Return [x, y] of the center of cell containing provided text 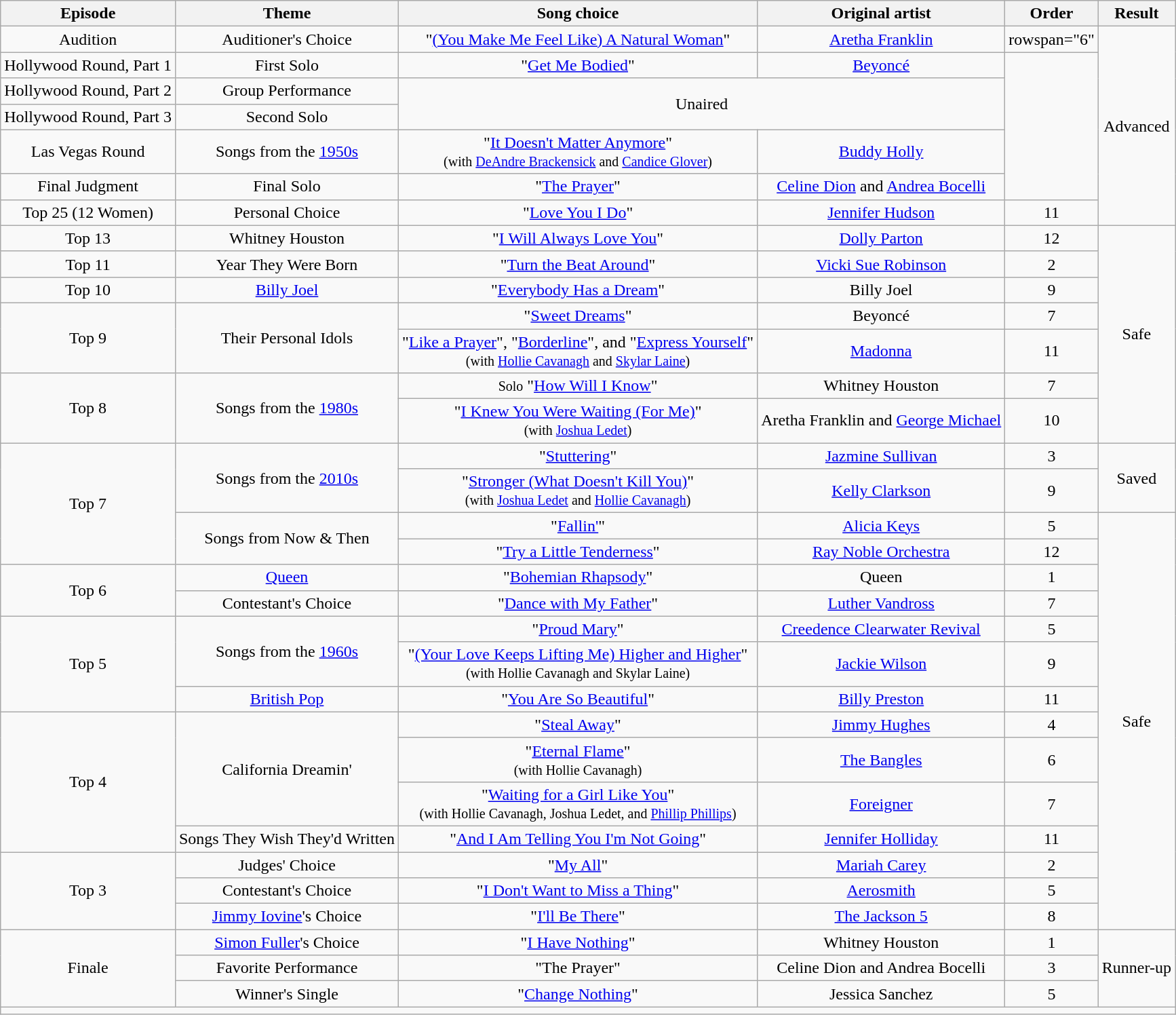
Order [1052, 14]
Song choice [578, 14]
Buddy Holly [882, 152]
Creedence Clearwater Revival [882, 629]
Aretha Franklin [882, 39]
"Waiting for a Girl Like You"(with Hollie Cavanagh, Joshua Ledet, and Phillip Phillips) [578, 803]
"Change Nothing" [578, 994]
"I'll Be There" [578, 917]
Theme [286, 14]
Ray Noble Orchestra [882, 552]
Luther Vandross [882, 603]
"Dance with My Father" [578, 603]
Saved [1137, 478]
The Jackson 5 [882, 917]
Jackie Wilson [882, 664]
Top 6 [88, 590]
Jessica Sanchez [882, 994]
Mariah Carey [882, 865]
Original artist [882, 14]
Group Performance [286, 91]
Second Solo [286, 117]
8 [1052, 917]
"Love You I Do" [578, 212]
Top 13 [88, 238]
Top 10 [88, 290]
"Steal Away" [578, 725]
Jimmy Iovine's Choice [286, 917]
Judges' Choice [286, 865]
"It Doesn't Matter Anymore"(with DeAndre Brackensick and Candice Glover) [578, 152]
Foreigner [882, 803]
"I Will Always Love You" [578, 238]
"Turn the Beat Around" [578, 264]
Alicia Keys [882, 526]
Vicki Sue Robinson [882, 264]
First Solo [286, 65]
Jimmy Hughes [882, 725]
Final Judgment [88, 187]
"And I Am Telling You I'm Not Going" [578, 839]
Songs They Wish They'd Written [286, 839]
"I Don't Want to Miss a Thing" [578, 891]
Aretha Franklin and George Michael [882, 421]
Top 4 [88, 782]
Their Personal Idols [286, 338]
"I Have Nothing" [578, 942]
Personal Choice [286, 212]
"Stronger (What Doesn't Kill You)"(with Joshua Ledet and Hollie Cavanagh) [578, 491]
Auditioner's Choice [286, 39]
Songs from the 1960s [286, 651]
The Bangles [882, 760]
"My All" [578, 865]
Top 11 [88, 264]
Hollywood Round, Part 2 [88, 91]
Songs from the 1980s [286, 408]
"(Your Love Keeps Lifting Me) Higher and Higher"(with Hollie Cavanagh and Skylar Laine) [578, 664]
Jennifer Hudson [882, 212]
Finale [88, 968]
"Fallin'" [578, 526]
Top 25 (12 Women) [88, 212]
"Stuttering" [578, 456]
"Bohemian Rhapsody" [578, 577]
Top 9 [88, 338]
Solo "How Will I Know" [578, 386]
Advanced [1137, 126]
6 [1052, 760]
Las Vegas Round [88, 152]
Result [1137, 14]
Songs from the 2010s [286, 478]
Dolly Parton [882, 238]
4 [1052, 725]
Top 8 [88, 408]
Jennifer Holliday [882, 839]
"Get Me Bodied" [578, 65]
Aerosmith [882, 891]
California Dreamin' [286, 769]
Audition [88, 39]
Hollywood Round, Part 1 [88, 65]
"I Knew You Were Waiting (For Me)"(with Joshua Ledet) [578, 421]
Top 7 [88, 503]
10 [1052, 421]
"You Are So Beautiful" [578, 699]
"Like a Prayer", "Borderline", and "Express Yourself"(with Hollie Cavanagh and Skylar Laine) [578, 350]
Top 5 [88, 664]
British Pop [286, 699]
"Everybody Has a Dream" [578, 290]
"Try a Little Tenderness" [578, 552]
Simon Fuller's Choice [286, 942]
"(You Make Me Feel Like) A Natural Woman" [578, 39]
Winner's Single [286, 994]
Madonna [882, 350]
Billy Preston [882, 699]
Top 3 [88, 891]
Runner-up [1137, 968]
Unaired [702, 104]
Songs from the 1950s [286, 152]
Songs from Now & Then [286, 539]
rowspan="6" [1052, 39]
Favorite Performance [286, 968]
Year They Were Born [286, 264]
Episode [88, 14]
"Proud Mary" [578, 629]
Hollywood Round, Part 3 [88, 117]
Final Solo [286, 187]
"Sweet Dreams" [578, 315]
"Eternal Flame"(with Hollie Cavanagh) [578, 760]
Kelly Clarkson [882, 491]
Jazmine Sullivan [882, 456]
